Detect which cell encompasses the target text, then output its [x, y] center coordinate. 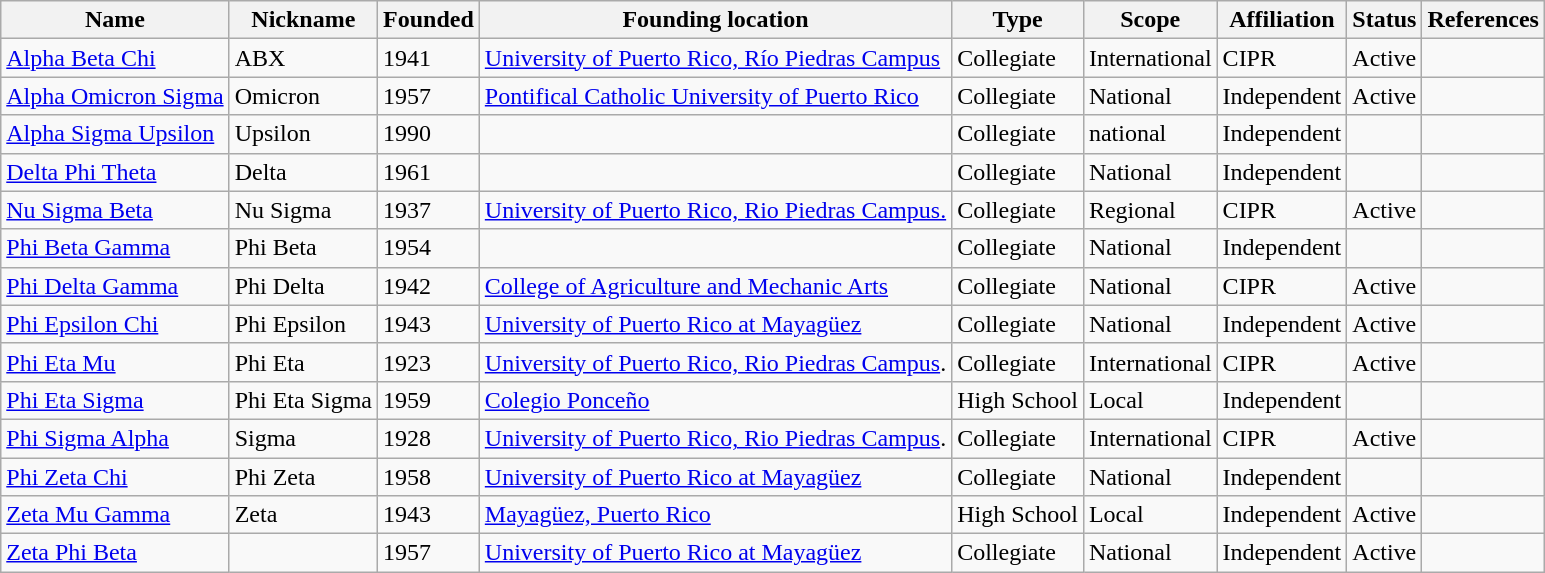
Alpha Omicron Sigma [115, 96]
Zeta Mu Gamma [115, 515]
1928 [429, 438]
Pontifical Catholic University of Puerto Rico [715, 96]
Type [1018, 20]
Nu Sigma [303, 210]
ABX [303, 58]
Phi Epsilon [303, 324]
Nickname [303, 20]
Phi Epsilon Chi [115, 324]
Alpha Beta Chi [115, 58]
Affiliation [1282, 20]
Delta [303, 172]
Name [115, 20]
Phi Beta [303, 248]
Mayagüez, Puerto Rico [715, 515]
References [1484, 20]
1990 [429, 134]
Delta Phi Theta [115, 172]
College of Agriculture and Mechanic Arts [715, 286]
1958 [429, 477]
Upsilon [303, 134]
Zeta Phi Beta [115, 553]
Sigma [303, 438]
Colegio Ponceño [715, 400]
Zeta [303, 515]
Status [1384, 20]
Phi Delta [303, 286]
Phi Zeta Chi [115, 477]
1954 [429, 248]
1959 [429, 400]
Phi Delta Gamma [115, 286]
Phi Eta Mu [115, 362]
Phi Sigma Alpha [115, 438]
Phi Zeta [303, 477]
Founded [429, 20]
Scope [1150, 20]
Founding location [715, 20]
Phi Beta Gamma [115, 248]
1937 [429, 210]
Alpha Sigma Upsilon [115, 134]
Phi Eta [303, 362]
Omicron [303, 96]
Nu Sigma Beta [115, 210]
1961 [429, 172]
1923 [429, 362]
national [1150, 134]
University of Puerto Rico, Río Piedras Campus [715, 58]
Regional [1150, 210]
1941 [429, 58]
1942 [429, 286]
